Identify which cell holds the provided text, then report its (x, y) central coordinate. 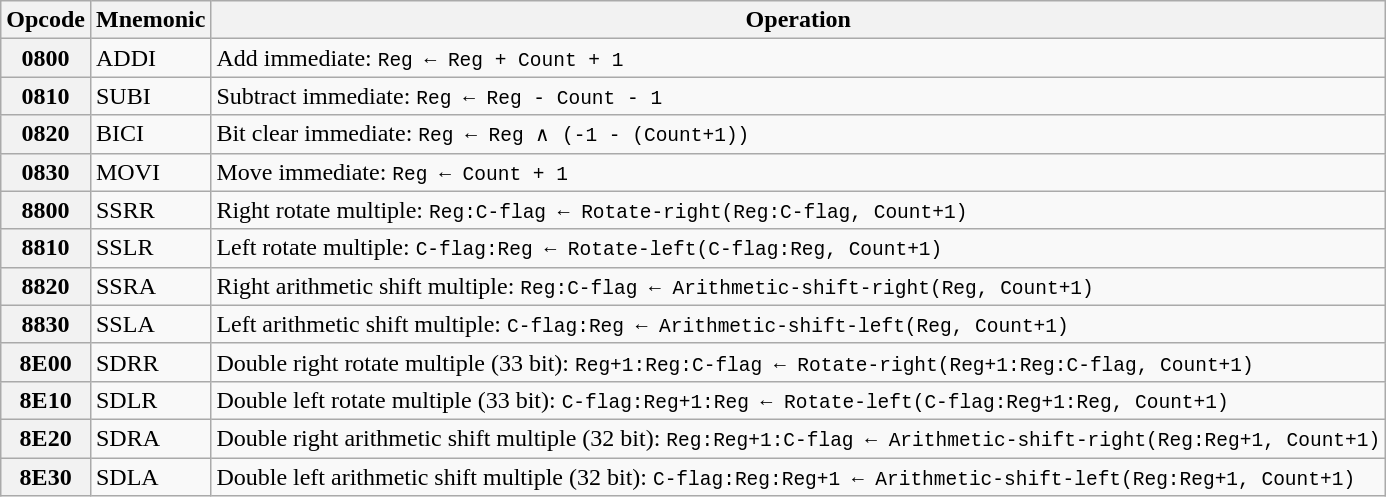
SDRA (150, 438)
8E00 (46, 362)
Opcode (46, 20)
8810 (46, 248)
Subtract immediate: Reg ← Reg - Count - 1 (798, 96)
Add immediate: Reg ← Reg + Count + 1 (798, 58)
Mnemonic (150, 20)
Operation (798, 20)
8820 (46, 286)
0820 (46, 134)
Bit clear immediate: Reg ← Reg ∧ (-1 - (Count+1)) (798, 134)
0800 (46, 58)
ADDI (150, 58)
SUBI (150, 96)
Double left rotate multiple (33 bit): C-flag:Reg+1:Reg ← Rotate-left(C-flag:Reg+1:Reg, Count+1) (798, 400)
8800 (46, 210)
SSLR (150, 248)
Double right rotate multiple (33 bit): Reg+1:Reg:C-flag ← Rotate-right(Reg+1:Reg:C-flag, Count+1) (798, 362)
SDRR (150, 362)
SSLA (150, 324)
Right arithmetic shift multiple: Reg:C-flag ← Arithmetic-shift-right(Reg, Count+1) (798, 286)
Left rotate multiple: C-flag:Reg ← Rotate-left(C-flag:Reg, Count+1) (798, 248)
SDLA (150, 477)
Double right arithmetic shift multiple (32 bit): Reg:Reg+1:C-flag ← Arithmetic-shift-right(Reg:Reg+1, Count+1) (798, 438)
8E10 (46, 400)
BICI (150, 134)
Move immediate: Reg ← Count + 1 (798, 172)
SDLR (150, 400)
0830 (46, 172)
8830 (46, 324)
8E30 (46, 477)
SSRR (150, 210)
8E20 (46, 438)
SSRA (150, 286)
0810 (46, 96)
MOVI (150, 172)
Left arithmetic shift multiple: C-flag:Reg ← Arithmetic-shift-left(Reg, Count+1) (798, 324)
Double left arithmetic shift multiple (32 bit): C-flag:Reg:Reg+1 ← Arithmetic-shift-left(Reg:Reg+1, Count+1) (798, 477)
Right rotate multiple: Reg:C-flag ← Rotate-right(Reg:C-flag, Count+1) (798, 210)
